Return [x, y] of the center of cell containing provided text 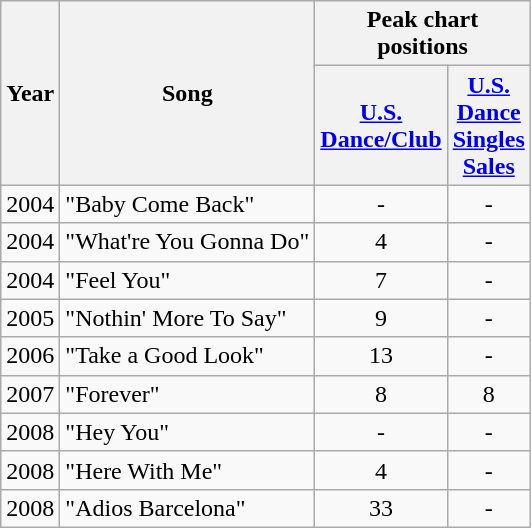
U.S. Dance Singles Sales [488, 126]
"What're You Gonna Do" [188, 242]
Song [188, 93]
"Feel You" [188, 280]
2007 [30, 394]
33 [381, 508]
"Adios Barcelona" [188, 508]
7 [381, 280]
"Take a Good Look" [188, 356]
2005 [30, 318]
Year [30, 93]
"Hey You" [188, 432]
9 [381, 318]
"Forever" [188, 394]
"Nothin' More To Say" [188, 318]
"Here With Me" [188, 470]
Peak chart positions [423, 34]
13 [381, 356]
U.S. Dance/Club [381, 126]
"Baby Come Back" [188, 204]
2006 [30, 356]
